Return the [X, Y] coordinate for the center point of the cell that contains the specified text.  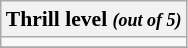
Thrill level (out of 5) [94, 19]
